Find where the given text appears and provide that cell's center as [x, y] coordinate. 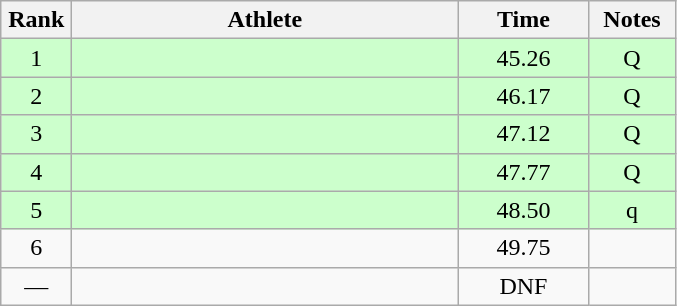
46.17 [524, 96]
47.12 [524, 134]
47.77 [524, 172]
DNF [524, 286]
Notes [632, 20]
48.50 [524, 210]
6 [36, 248]
— [36, 286]
Rank [36, 20]
4 [36, 172]
49.75 [524, 248]
Athlete [265, 20]
3 [36, 134]
1 [36, 58]
Time [524, 20]
q [632, 210]
45.26 [524, 58]
2 [36, 96]
5 [36, 210]
